Pinpoint the cell where the given text exists, returning its [X, Y] midpoint coordinate. 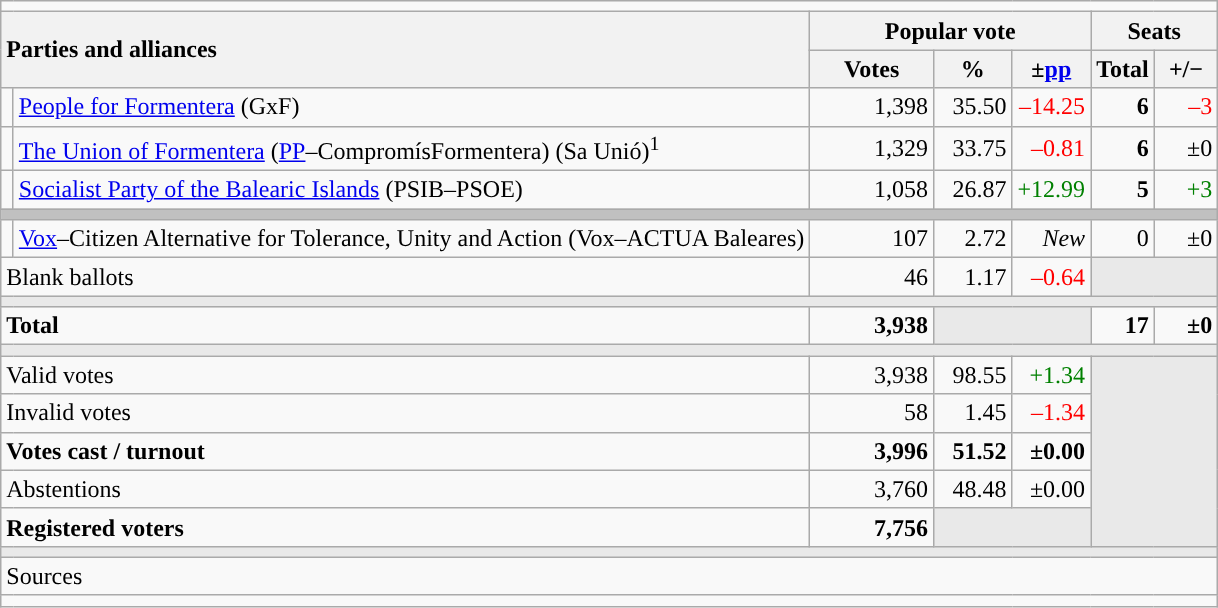
7,756 [872, 527]
+12.99 [1052, 190]
58 [872, 413]
–1.34 [1052, 413]
Valid votes [406, 375]
Votes cast / turnout [406, 451]
46 [872, 277]
+3 [1186, 190]
0 [1123, 239]
–0.64 [1052, 277]
48.48 [972, 489]
Abstentions [406, 489]
The Union of Formentera (PP–CompromísFormentera) (Sa Unió)1 [412, 148]
107 [872, 239]
Parties and alliances [406, 50]
–3 [1186, 107]
3,996 [872, 451]
33.75 [972, 148]
+/− [1186, 69]
3,760 [872, 489]
Sources [610, 576]
51.52 [972, 451]
% [972, 69]
Votes [872, 69]
People for Formentera (GxF) [412, 107]
98.55 [972, 375]
+1.34 [1052, 375]
Registered voters [406, 527]
35.50 [972, 107]
1.45 [972, 413]
±pp [1052, 69]
1.17 [972, 277]
1,058 [872, 190]
Seats [1154, 31]
26.87 [972, 190]
1,329 [872, 148]
Popular vote [950, 31]
–14.25 [1052, 107]
Blank ballots [406, 277]
17 [1123, 326]
1,398 [872, 107]
New [1052, 239]
–0.81 [1052, 148]
Vox–Citizen Alternative for Tolerance, Unity and Action (Vox–ACTUA Baleares) [412, 239]
Socialist Party of the Balearic Islands (PSIB–PSOE) [412, 190]
Invalid votes [406, 413]
5 [1123, 190]
2.72 [972, 239]
